Provide the [x, y] coordinate of the cell's center where the given text is located.  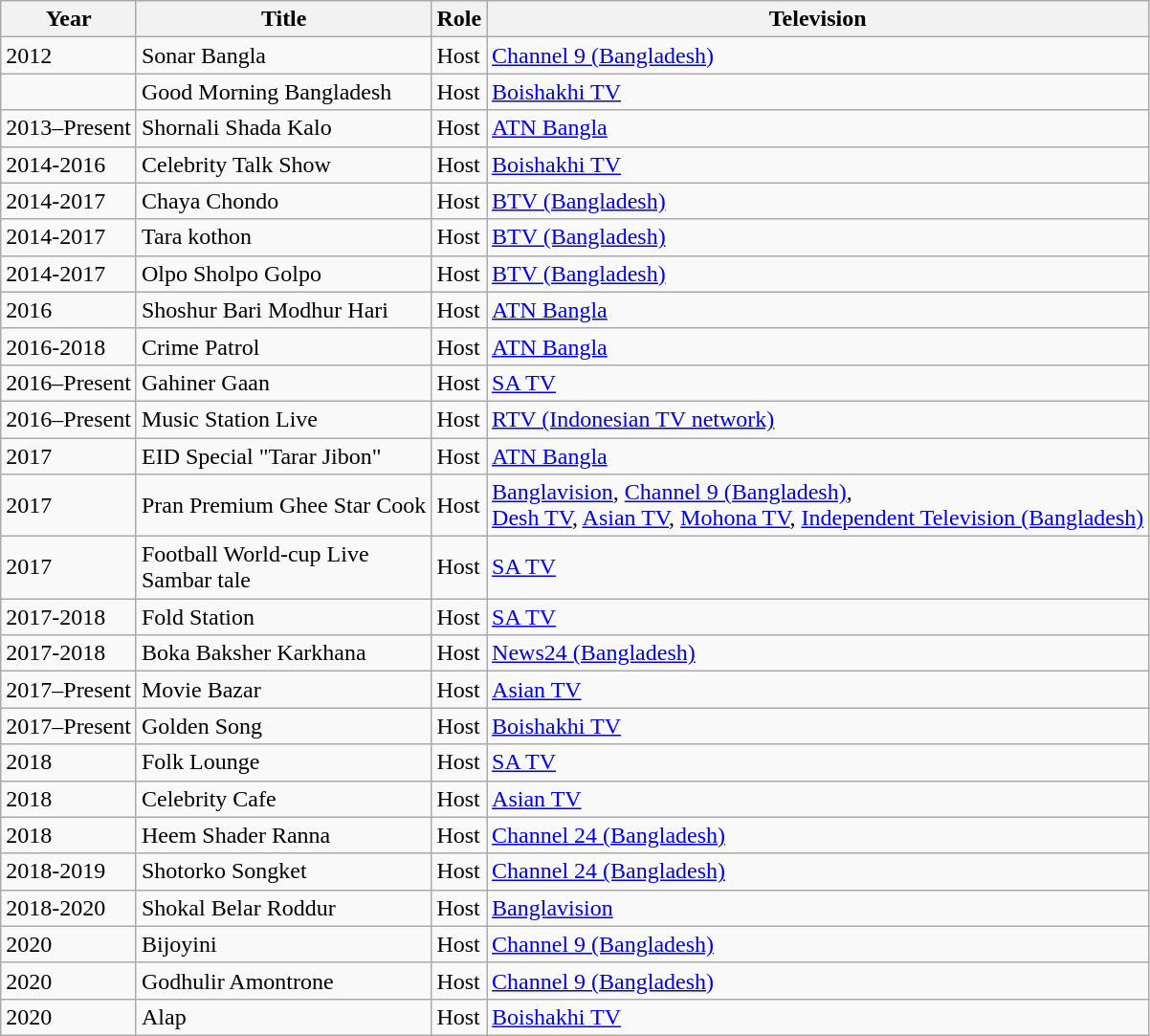
Pran Premium Ghee Star Cook [283, 505]
Shotorko Songket [283, 871]
Fold Station [283, 617]
Tara kothon [283, 237]
2018-2020 [69, 908]
Godhulir Amontrone [283, 981]
Boka Baksher Karkhana [283, 653]
Banglavision [818, 908]
Folk Lounge [283, 762]
2014-2016 [69, 165]
2018-2019 [69, 871]
2016-2018 [69, 346]
Olpo Sholpo Golpo [283, 274]
Music Station Live [283, 419]
Shornali Shada Kalo [283, 128]
RTV (Indonesian TV network) [818, 419]
Crime Patrol [283, 346]
Role [459, 19]
Alap [283, 1017]
Banglavision, Channel 9 (Bangladesh),Desh TV, Asian TV, Mohona TV, Independent Television (Bangladesh) [818, 505]
News24 (Bangladesh) [818, 653]
Movie Bazar [283, 690]
Good Morning Bangladesh [283, 92]
Year [69, 19]
Heem Shader Ranna [283, 835]
EID Special "Tarar Jibon" [283, 456]
Sonar Bangla [283, 55]
Television [818, 19]
Celebrity Cafe [283, 799]
Bijoyini [283, 944]
Shokal Belar Roddur [283, 908]
Chaya Chondo [283, 201]
2012 [69, 55]
Title [283, 19]
2013–Present [69, 128]
Golden Song [283, 726]
2016 [69, 310]
Gahiner Gaan [283, 383]
Football World-cup LiveSambar tale [283, 568]
Celebrity Talk Show [283, 165]
Shoshur Bari Modhur Hari [283, 310]
